Find where the given text appears and provide that cell's center as (X, Y) coordinate. 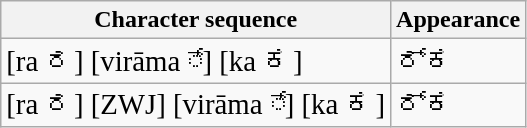
ರ‍್ಕ (458, 105)
Appearance (458, 20)
[ra ರ‍] [virāma ್] [ka ಕ] (196, 61)
Character sequence (196, 20)
[ra ರ‍] [ZWJ] [virāma ್] [ka ಕ] (196, 105)
ರ್ಕ (458, 61)
